Capture the cell that displays the provided text and extract its [X, Y] central coordinate. 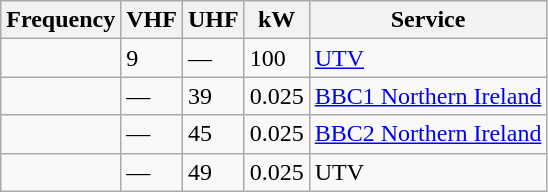
Frequency [61, 20]
kW [276, 20]
BBC1 Northern Ireland [428, 96]
45 [213, 134]
39 [213, 96]
Service [428, 20]
BBC2 Northern Ireland [428, 134]
VHF [152, 20]
100 [276, 58]
9 [152, 58]
UHF [213, 20]
49 [213, 172]
